Determine the [X, Y] coordinate at the center of the cell enclosing the given text.  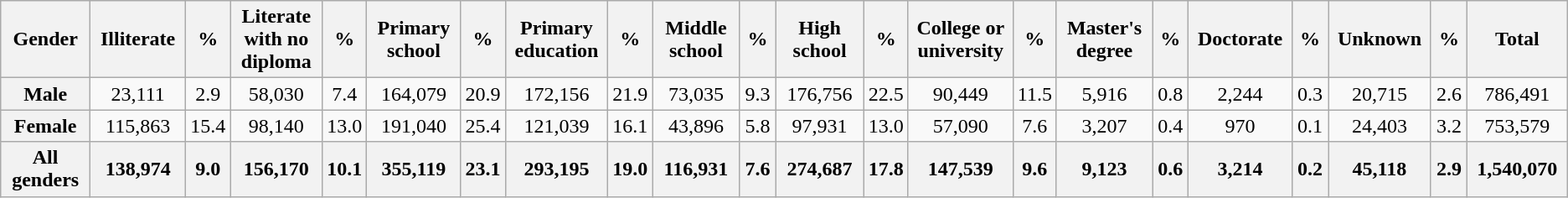
3.2 [1449, 126]
17.8 [886, 169]
Female [45, 126]
High school [819, 39]
355,119 [414, 169]
Unknown [1380, 39]
College or university [960, 39]
116,931 [696, 169]
Gender [45, 39]
0.6 [1171, 169]
Middle school [696, 39]
10.1 [345, 169]
Literate with no diploma [276, 39]
9,123 [1104, 169]
23,111 [138, 94]
0.1 [1310, 126]
9.3 [757, 94]
20,715 [1380, 94]
274,687 [819, 169]
45,118 [1380, 169]
All genders [45, 169]
24,403 [1380, 126]
90,449 [960, 94]
2,244 [1240, 94]
115,863 [138, 126]
Male [45, 94]
753,579 [1517, 126]
Total [1517, 39]
15.4 [208, 126]
Master's degree [1104, 39]
172,156 [556, 94]
22.5 [886, 94]
19.0 [630, 169]
98,140 [276, 126]
7.4 [345, 94]
Illiterate [138, 39]
0.4 [1171, 126]
3,207 [1104, 126]
0.8 [1171, 94]
164,079 [414, 94]
121,039 [556, 126]
786,491 [1517, 94]
0.2 [1310, 169]
5,916 [1104, 94]
9.6 [1034, 169]
176,756 [819, 94]
Primary school [414, 39]
9.0 [208, 169]
Doctorate [1240, 39]
20.9 [482, 94]
16.1 [630, 126]
25.4 [482, 126]
5.8 [757, 126]
970 [1240, 126]
191,040 [414, 126]
2.6 [1449, 94]
Primary education [556, 39]
73,035 [696, 94]
1,540,070 [1517, 169]
11.5 [1034, 94]
97,931 [819, 126]
58,030 [276, 94]
23.1 [482, 169]
57,090 [960, 126]
0.3 [1310, 94]
43,896 [696, 126]
138,974 [138, 169]
147,539 [960, 169]
293,195 [556, 169]
156,170 [276, 169]
21.9 [630, 94]
3,214 [1240, 169]
